Search for the cell housing the specified text and yield its (x, y) center coordinate. 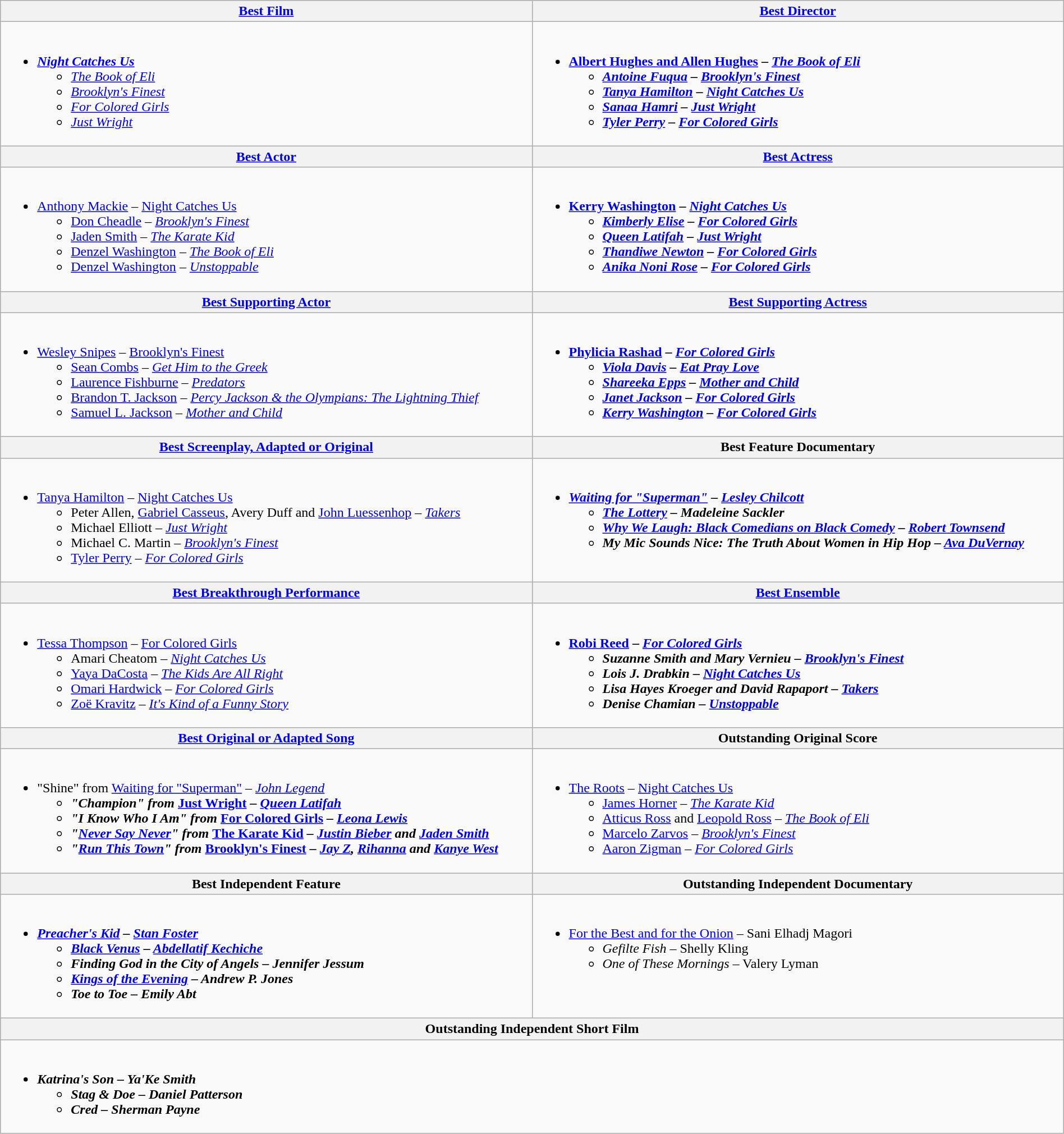
Outstanding Original Score (798, 738)
Best Ensemble (798, 593)
Best Director (798, 11)
Outstanding Independent Short Film (532, 1029)
Outstanding Independent Documentary (798, 884)
Best Supporting Actor (266, 302)
Best Breakthrough Performance (266, 593)
Best Supporting Actress (798, 302)
Best Original or Adapted Song (266, 738)
Best Actor (266, 157)
Night Catches UsThe Book of EliBrooklyn's FinestFor Colored GirlsJust Wright (266, 84)
For the Best and for the Onion – Sani Elhadj MagoriGefilte Fish – Shelly KlingOne of These Mornings – Valery Lyman (798, 956)
Best Screenplay, Adapted or Original (266, 447)
Best Independent Feature (266, 884)
Best Actress (798, 157)
Best Feature Documentary (798, 447)
Katrina's Son – Ya'Ke SmithStag & Doe – Daniel PattersonCred – Sherman Payne (532, 1086)
Best Film (266, 11)
